Return [x, y] of the center of cell containing provided text 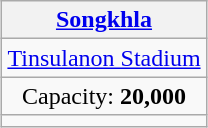
Songkhla [104, 20]
Capacity: 20,000 [104, 96]
Tinsulanon Stadium [104, 58]
